Capture the cell that displays the provided text and extract its [X, Y] central coordinate. 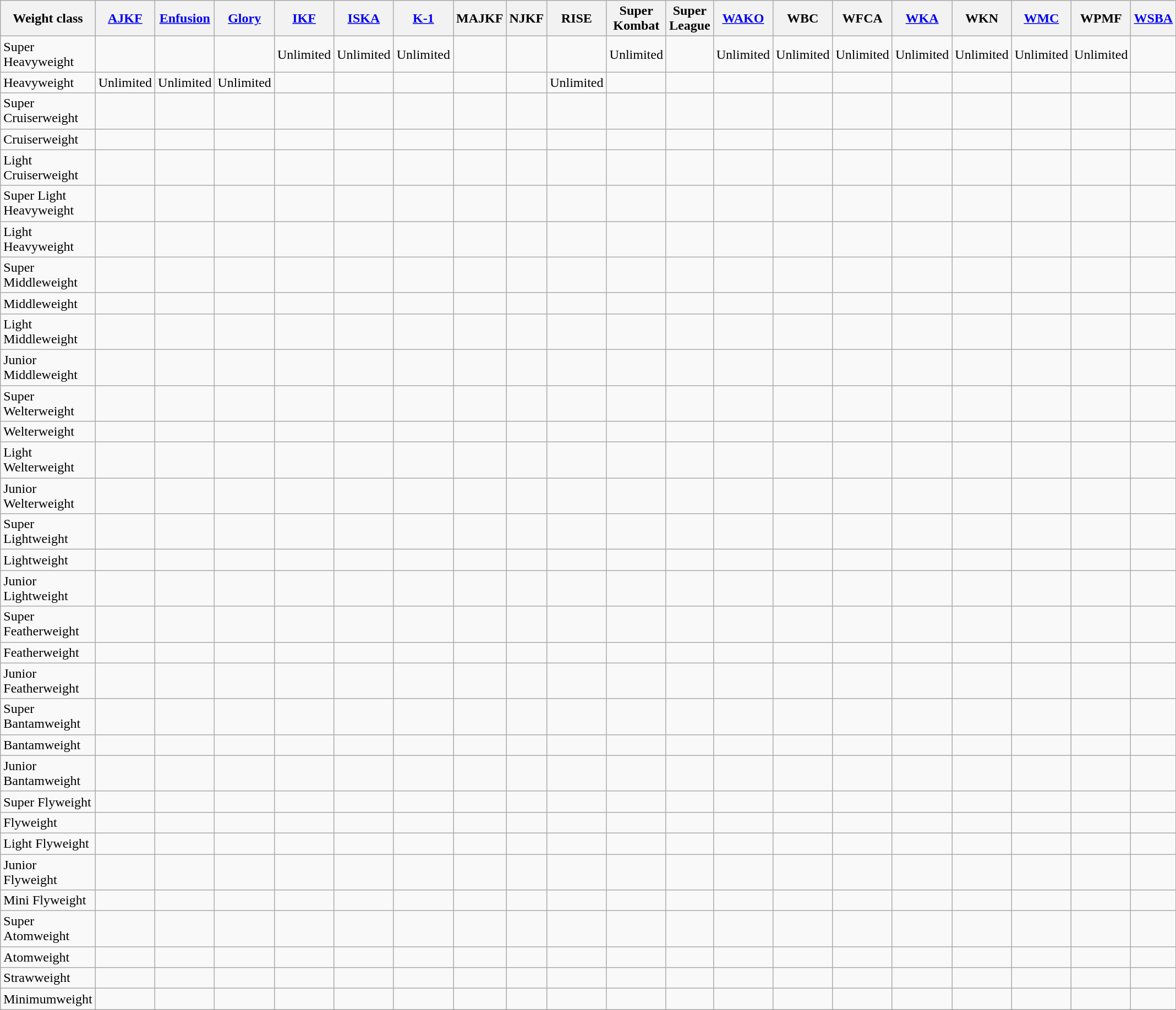
RISE [577, 19]
WKA [922, 19]
Mini Flyweight [48, 901]
WBC [803, 19]
Super Light Heavyweight [48, 204]
Light Heavyweight [48, 239]
WSBA [1153, 19]
Minimumweight [48, 999]
K-1 [423, 19]
Light Cruiserweight [48, 167]
Flyweight [48, 822]
Atomweight [48, 957]
WPMF [1101, 19]
Super Lightweight [48, 531]
Heavyweight [48, 83]
Junior Bantamweight [48, 773]
MAJKF [480, 19]
Super Cruiserweight [48, 111]
Lightweight [48, 560]
SuperLeague [690, 19]
IKF [304, 19]
Strawweight [48, 978]
Glory [244, 19]
Light Welterweight [48, 460]
Junior Featherweight [48, 681]
Featherweight [48, 652]
Light Middleweight [48, 331]
Super Middleweight [48, 275]
Super Atomweight [48, 929]
Junior Flyweight [48, 871]
Light Flyweight [48, 843]
Cruiserweight [48, 139]
Junior Welterweight [48, 496]
Middleweight [48, 303]
ISKA [364, 19]
AJKF [125, 19]
Super Bantamweight [48, 716]
Welterweight [48, 432]
Enfusion [185, 19]
Junior Middleweight [48, 367]
WFCA [862, 19]
NJKF [527, 19]
WKN [982, 19]
Super Featherweight [48, 624]
Super Flyweight [48, 802]
Super Welterweight [48, 403]
Weight class [48, 19]
Bantamweight [48, 745]
Junior Lightweight [48, 589]
WMC [1041, 19]
WAKO [743, 19]
SuperKombat [636, 19]
Super Heavyweight [48, 54]
